Extract the (x, y) coordinate from the center of the cell holding the provided text.  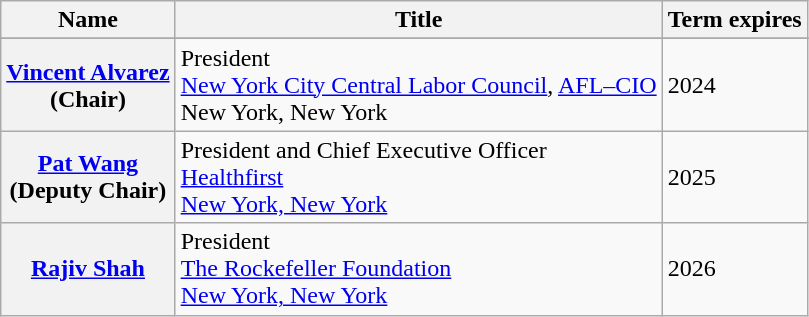
Name (88, 20)
Rajiv Shah (88, 269)
Pat Wang(Deputy Chair) (88, 177)
Term expires (734, 20)
PresidentNew York City Central Labor Council, AFL–CIONew York, New York (418, 85)
President and Chief Executive OfficerHealthfirstNew York, New York (418, 177)
2024 (734, 85)
2025 (734, 177)
Title (418, 20)
Vincent Alvarez(Chair) (88, 85)
PresidentThe Rockefeller FoundationNew York, New York (418, 269)
2026 (734, 269)
